From the cell containing the given text, extract its center point as [x, y] coordinate. 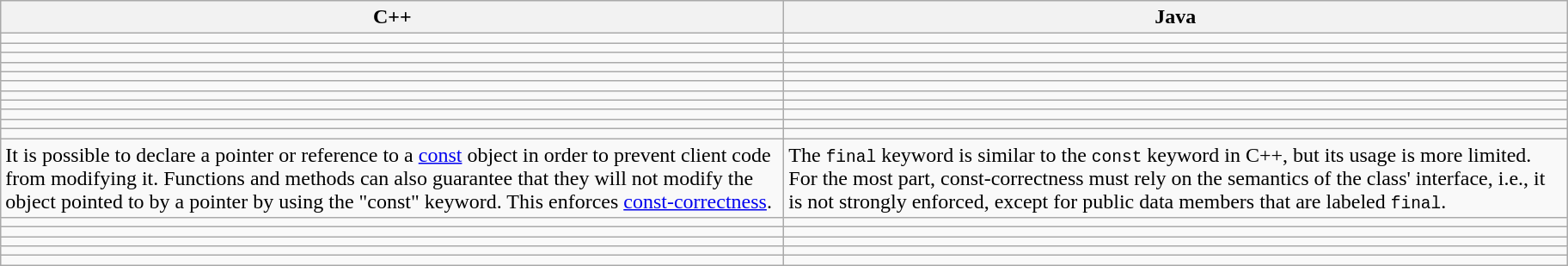
Java [1176, 17]
C++ [392, 17]
